Output the [X, Y] coordinate of the center of the cell containing the given text.  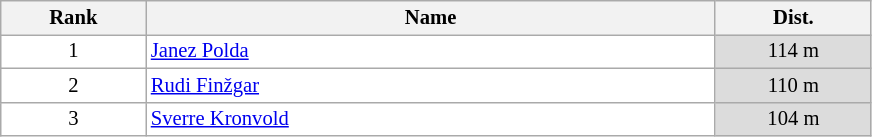
2 [74, 85]
Rank [74, 17]
Sverre Kronvold [431, 119]
110 m [793, 85]
1 [74, 51]
Rudi Finžgar [431, 85]
Janez Polda [431, 51]
104 m [793, 119]
3 [74, 119]
114 m [793, 51]
Dist. [793, 17]
Name [431, 17]
